Search for the cell housing the specified text and yield its (x, y) center coordinate. 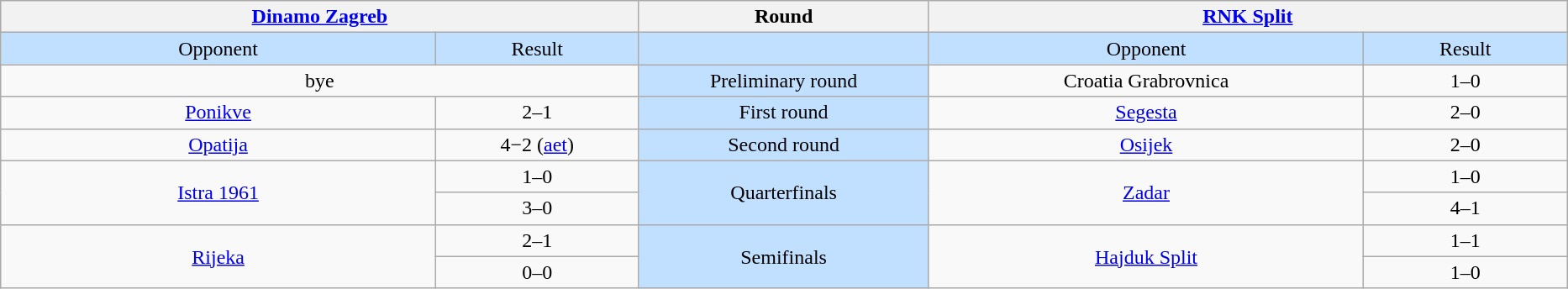
RNK Split (1247, 17)
Dinamo Zagreb (319, 17)
4−2 (aet) (537, 144)
Istra 1961 (218, 192)
Croatia Grabrovnica (1146, 81)
4–1 (1465, 208)
bye (319, 81)
Second round (783, 144)
3–0 (537, 208)
Preliminary round (783, 81)
0–0 (537, 272)
1–1 (1465, 240)
Osijek (1146, 144)
Round (783, 17)
Segesta (1146, 113)
First round (783, 113)
Zadar (1146, 192)
Opatija (218, 144)
Semifinals (783, 256)
Quarterfinals (783, 192)
Ponikve (218, 113)
Rijeka (218, 256)
Hajduk Split (1146, 256)
